Scan for the cell matching the given text and deliver its (x, y) coordinate at center. 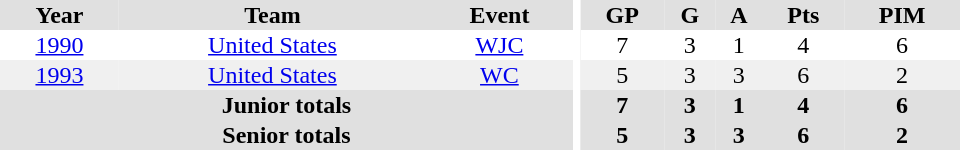
1990 (60, 45)
Pts (804, 15)
A (738, 15)
WJC (500, 45)
G (690, 15)
Senior totals (286, 135)
GP (622, 15)
WC (500, 75)
Year (60, 15)
PIM (902, 15)
Team (272, 15)
Event (500, 15)
1993 (60, 75)
Junior totals (286, 105)
